Determine the [x, y] coordinate at the center of the cell enclosing the given text.  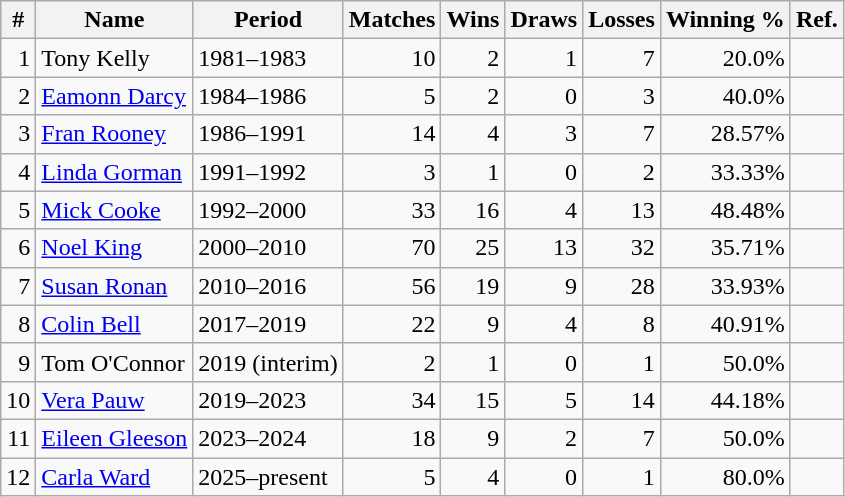
11 [18, 438]
12 [18, 477]
Mick Cooke [114, 210]
6 [18, 248]
2023–2024 [268, 438]
15 [473, 400]
18 [392, 438]
1986–1991 [268, 134]
Fran Rooney [114, 134]
2025–present [268, 477]
33 [392, 210]
2019 (interim) [268, 362]
28 [622, 286]
40.0% [725, 96]
Carla Ward [114, 477]
56 [392, 286]
Colin Bell [114, 324]
Noel King [114, 248]
Ref. [816, 20]
22 [392, 324]
2000–2010 [268, 248]
19 [473, 286]
25 [473, 248]
16 [473, 210]
34 [392, 400]
Winning % [725, 20]
2010–2016 [268, 286]
Name [114, 20]
Susan Ronan [114, 286]
Tom O'Connor [114, 362]
Matches [392, 20]
Eileen Gleeson [114, 438]
2017–2019 [268, 324]
33.33% [725, 172]
1992–2000 [268, 210]
1981–1983 [268, 58]
Eamonn Darcy [114, 96]
40.91% [725, 324]
32 [622, 248]
35.71% [725, 248]
Linda Gorman [114, 172]
Period [268, 20]
Vera Pauw [114, 400]
1984–1986 [268, 96]
44.18% [725, 400]
Wins [473, 20]
1991–1992 [268, 172]
2019–2023 [268, 400]
# [18, 20]
Tony Kelly [114, 58]
20.0% [725, 58]
33.93% [725, 286]
70 [392, 248]
48.48% [725, 210]
Losses [622, 20]
Draws [544, 20]
80.0% [725, 477]
28.57% [725, 134]
